Locate the cell with the specified text and output its [x, y] center coordinate. 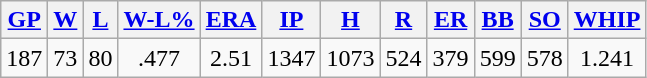
578 [544, 58]
SO [544, 20]
BB [498, 20]
73 [66, 58]
187 [24, 58]
WHIP [607, 20]
H [350, 20]
599 [498, 58]
524 [404, 58]
GP [24, 20]
1347 [292, 58]
R [404, 20]
.477 [159, 58]
1073 [350, 58]
ER [450, 20]
IP [292, 20]
W [66, 20]
80 [100, 58]
L [100, 20]
W-L% [159, 20]
379 [450, 58]
1.241 [607, 58]
ERA [231, 20]
2.51 [231, 58]
